Determine the (X, Y) coordinate at the center of the cell enclosing the given text.  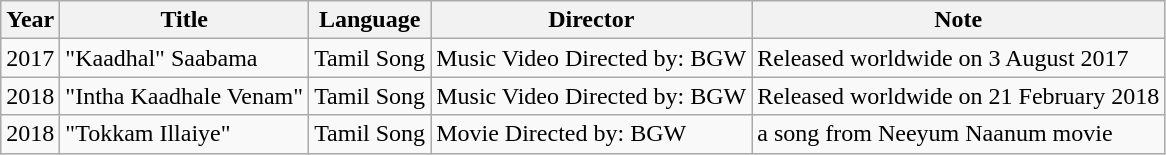
"Kaadhal" Saabama (184, 58)
Released worldwide on 3 August 2017 (958, 58)
"Intha Kaadhale Venam" (184, 96)
Movie Directed by: BGW (592, 134)
Note (958, 20)
Year (30, 20)
"Tokkam Illaiye" (184, 134)
2017 (30, 58)
Released worldwide on 21 February 2018 (958, 96)
Title (184, 20)
Language (370, 20)
a song from Neeyum Naanum movie (958, 134)
Director (592, 20)
